Return (X, Y) of the center of cell containing provided text 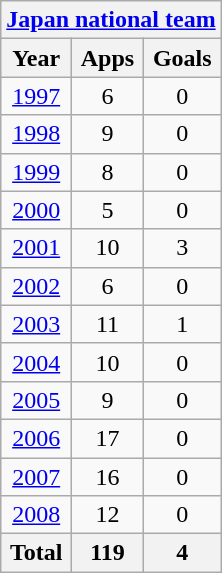
2002 (36, 286)
1998 (36, 134)
1997 (36, 96)
11 (108, 324)
3 (182, 248)
16 (108, 477)
Apps (108, 58)
2006 (36, 438)
1999 (36, 172)
8 (108, 172)
12 (108, 515)
17 (108, 438)
5 (108, 210)
Year (36, 58)
119 (108, 553)
2005 (36, 400)
4 (182, 553)
2007 (36, 477)
Japan national team (111, 20)
Goals (182, 58)
Total (36, 553)
2004 (36, 362)
2008 (36, 515)
2003 (36, 324)
2000 (36, 210)
1 (182, 324)
2001 (36, 248)
